Search for the cell housing the specified text and yield its (X, Y) center coordinate. 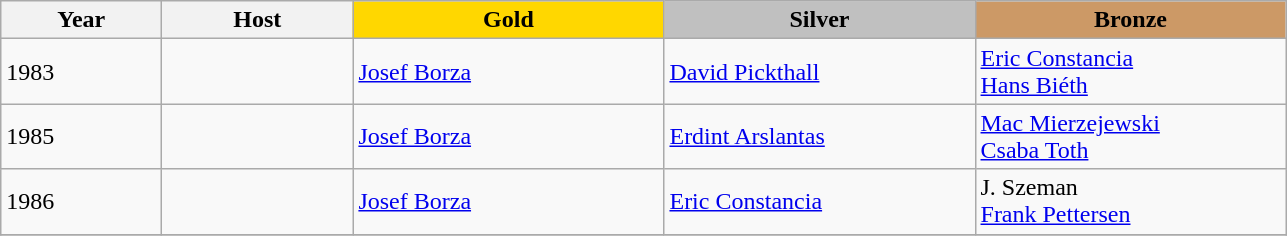
1985 (82, 136)
Erdint Arslantas (820, 136)
Year (82, 20)
David Pickthall (820, 72)
Silver (820, 20)
Eric Constancia (820, 202)
Gold (508, 20)
J. Szeman Frank Pettersen (1130, 202)
1986 (82, 202)
Mac Mierzejewski Csaba Toth (1130, 136)
Bronze (1130, 20)
Eric ConstanciaHans Biéth (1130, 72)
Host (258, 20)
1983 (82, 72)
